Locate the cell with the specified text and output its [x, y] center coordinate. 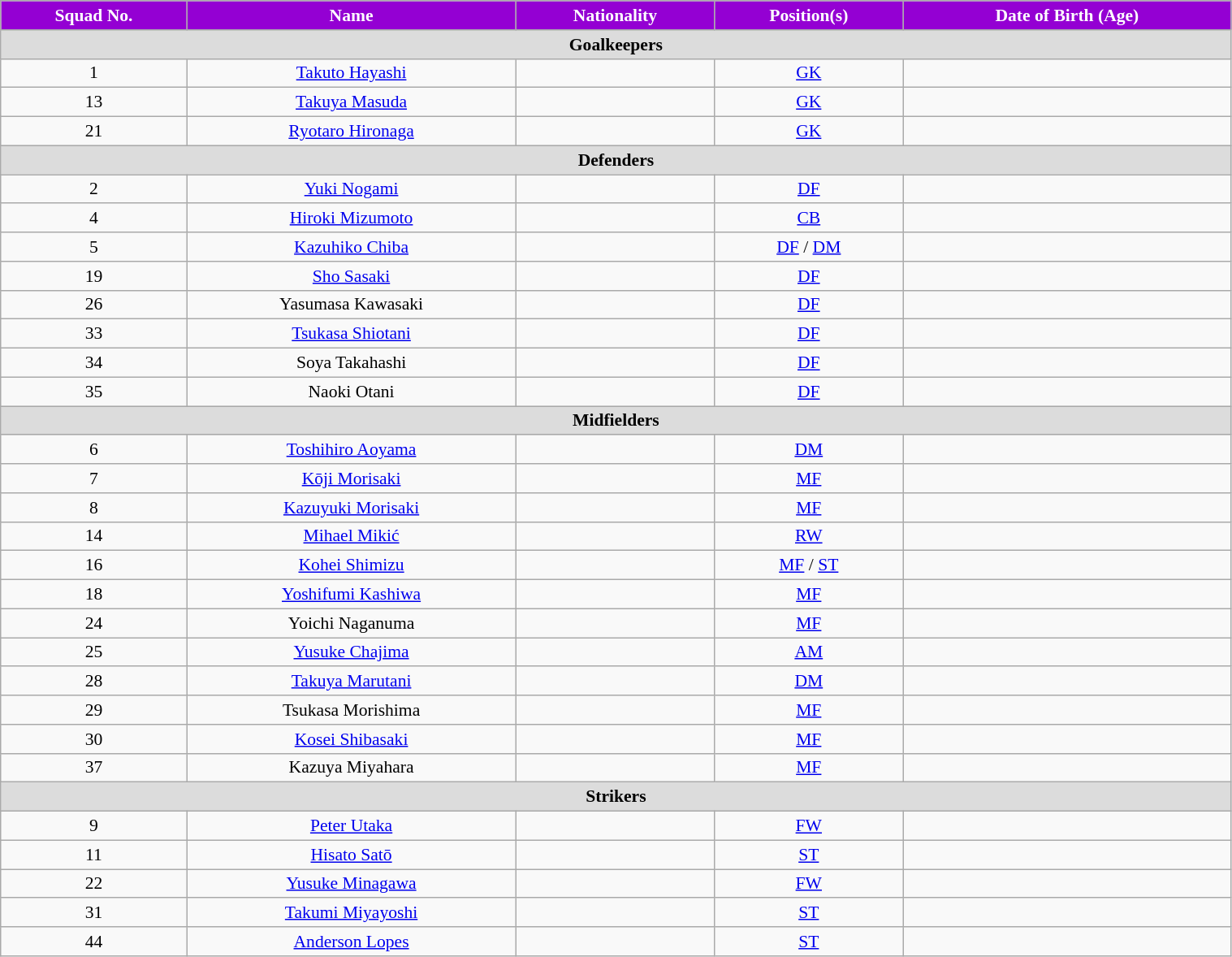
Tsukasa Shiotani [351, 334]
Anderson Lopes [351, 942]
11 [94, 855]
Kazuyuki Morisaki [351, 508]
13 [94, 102]
Squad No. [94, 15]
Strikers [616, 797]
7 [94, 478]
22 [94, 884]
Takuya Masuda [351, 102]
24 [94, 623]
Ryotaro Hironaga [351, 132]
Kohei Shimizu [351, 565]
Kazuhiko Chiba [351, 247]
Name [351, 15]
Midfielders [616, 421]
35 [94, 392]
Yoichi Naganuma [351, 623]
Toshihiro Aoyama [351, 450]
5 [94, 247]
Mihael Mikić [351, 536]
21 [94, 132]
RW [809, 536]
Takumi Miyayoshi [351, 913]
25 [94, 652]
Kosei Shibasaki [351, 739]
Yusuke Minagawa [351, 884]
14 [94, 536]
MF / ST [809, 565]
16 [94, 565]
Hiroki Mizumoto [351, 219]
AM [809, 652]
Yoshifumi Kashiwa [351, 595]
26 [94, 305]
18 [94, 595]
30 [94, 739]
Hisato Satō [351, 855]
Soya Takahashi [351, 363]
Kōji Morisaki [351, 478]
CB [809, 219]
Yasumasa Kawasaki [351, 305]
DF / DM [809, 247]
Takuya Marutani [351, 682]
8 [94, 508]
Nationality [616, 15]
Sho Sasaki [351, 276]
Kazuya Miyahara [351, 768]
Tsukasa Morishima [351, 710]
Naoki Otani [351, 392]
34 [94, 363]
29 [94, 710]
37 [94, 768]
28 [94, 682]
Date of Birth (Age) [1067, 15]
Defenders [616, 160]
6 [94, 450]
Yusuke Chajima [351, 652]
Yuki Nogami [351, 189]
Goalkeepers [616, 45]
Peter Utaka [351, 826]
4 [94, 219]
19 [94, 276]
31 [94, 913]
33 [94, 334]
1 [94, 73]
Position(s) [809, 15]
9 [94, 826]
Takuto Hayashi [351, 73]
2 [94, 189]
44 [94, 942]
